Find where the given text appears and provide that cell's center as (x, y) coordinate. 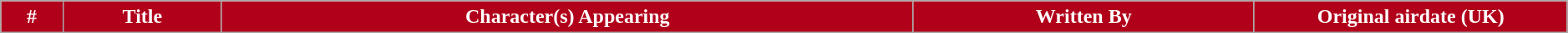
Written By (1083, 17)
# (32, 17)
Title (142, 17)
Original airdate (UK) (1410, 17)
Character(s) Appearing (567, 17)
